From the cell containing the given text, extract its center point as (x, y) coordinate. 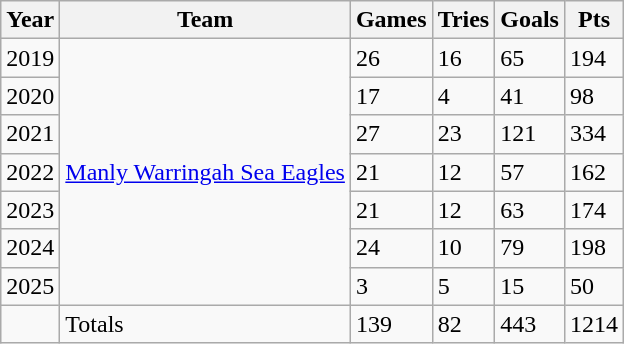
2023 (30, 210)
63 (530, 210)
82 (464, 324)
139 (391, 324)
17 (391, 96)
194 (594, 58)
2021 (30, 134)
2020 (30, 96)
15 (530, 286)
2019 (30, 58)
79 (530, 248)
162 (594, 172)
4 (464, 96)
10 (464, 248)
2024 (30, 248)
334 (594, 134)
16 (464, 58)
2022 (30, 172)
121 (530, 134)
57 (530, 172)
Tries (464, 20)
41 (530, 96)
Pts (594, 20)
3 (391, 286)
Team (206, 20)
5 (464, 286)
27 (391, 134)
50 (594, 286)
174 (594, 210)
1214 (594, 324)
Games (391, 20)
23 (464, 134)
65 (530, 58)
Goals (530, 20)
443 (530, 324)
198 (594, 248)
24 (391, 248)
Year (30, 20)
98 (594, 96)
Manly Warringah Sea Eagles (206, 172)
26 (391, 58)
Totals (206, 324)
2025 (30, 286)
